Return the [x, y] coordinate for the center point of the cell that contains the specified text.  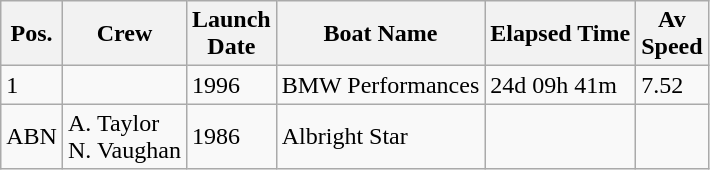
Albright Star [380, 136]
1 [32, 85]
ABN [32, 136]
1986 [231, 136]
Boat Name [380, 34]
Pos. [32, 34]
AvSpeed [672, 34]
7.52 [672, 85]
Crew [124, 34]
LaunchDate [231, 34]
1996 [231, 85]
A. TaylorN. Vaughan [124, 136]
BMW Performances [380, 85]
24d 09h 41m [560, 85]
Elapsed Time [560, 34]
